Output the [x, y] coordinate of the center of the cell containing the given text.  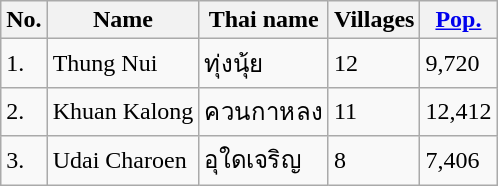
9,720 [458, 64]
7,406 [458, 160]
8 [374, 160]
Name [123, 20]
1. [24, 64]
ควนกาหลง [264, 112]
12,412 [458, 112]
2. [24, 112]
อุใดเจริญ [264, 160]
No. [24, 20]
11 [374, 112]
Thai name [264, 20]
Thung Nui [123, 64]
3. [24, 160]
Pop. [458, 20]
ทุ่งนุ้ย [264, 64]
Villages [374, 20]
12 [374, 64]
Udai Charoen [123, 160]
Khuan Kalong [123, 112]
